From the cell containing the given text, extract its center point as (x, y) coordinate. 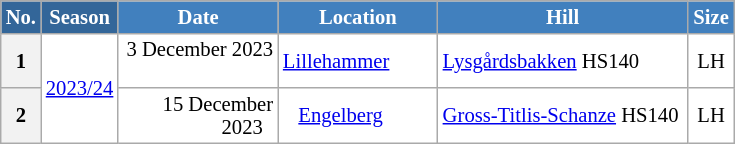
Engelberg (358, 116)
Hill (563, 16)
2 (21, 116)
3 December 2023 (198, 60)
1 (21, 60)
No. (21, 16)
Lillehammer (358, 60)
Location (358, 16)
2023/24 (80, 88)
15 December 2023 (198, 116)
Lysgårdsbakken HS140 (563, 60)
Date (198, 16)
Size (710, 16)
Season (80, 16)
Gross-Titlis-Schanze HS140 (563, 116)
